Detect which cell encompasses the target text, then output its (x, y) center coordinate. 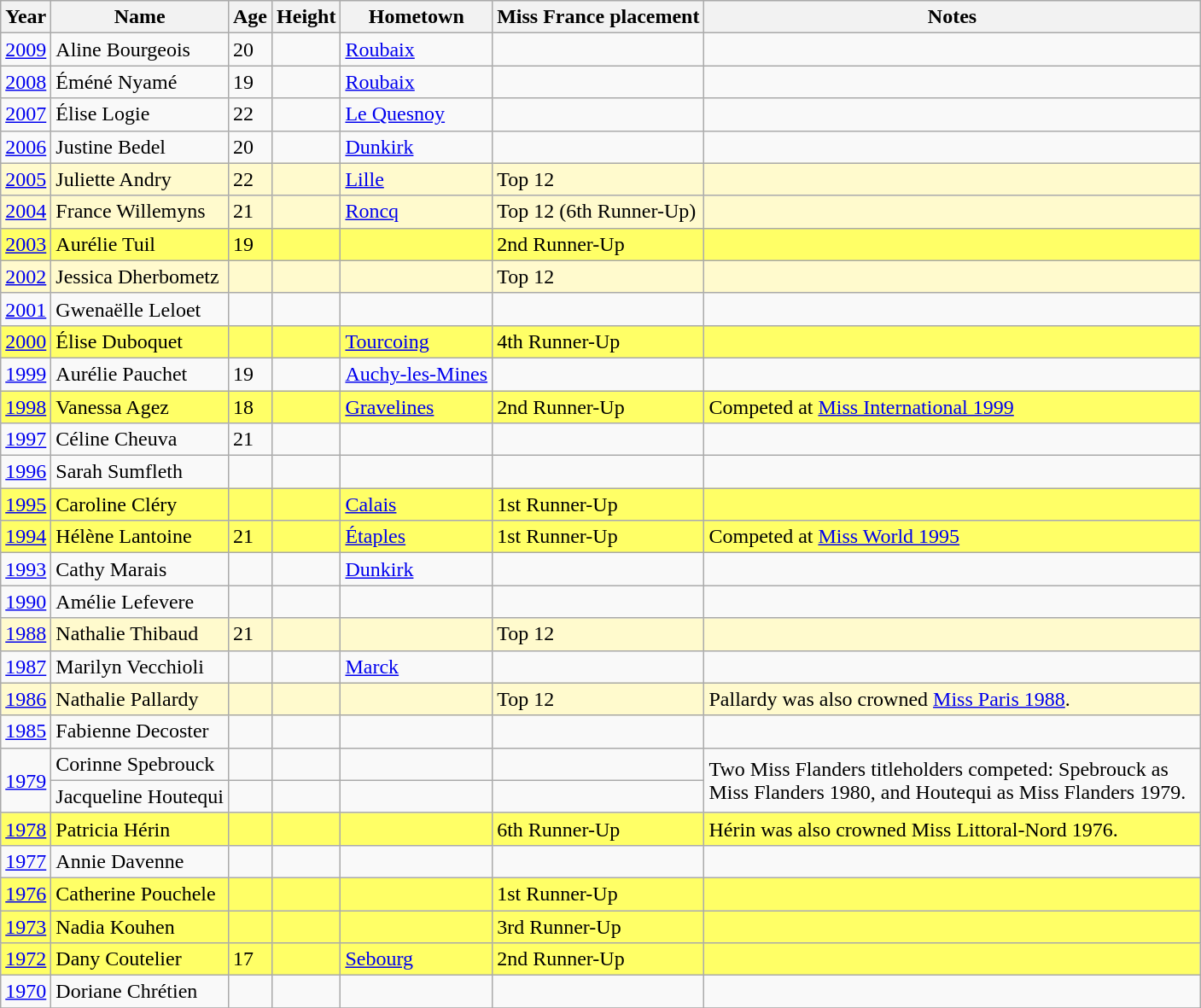
Notes (953, 17)
Amélie Lefevere (140, 602)
Hérin was also crowned Miss Littoral-Nord 1976. (953, 829)
2004 (26, 212)
Year (26, 17)
Gravelines (417, 407)
Sebourg (417, 959)
1973 (26, 926)
Sarah Sumfleth (140, 472)
Aurélie Pauchet (140, 374)
Annie Davenne (140, 861)
18 (249, 407)
2009 (26, 50)
1987 (26, 667)
Lille (417, 179)
1978 (26, 829)
2005 (26, 179)
Corinne Spebrouck (140, 764)
Hometown (417, 17)
Hélène Lantoine (140, 537)
Competed at Miss International 1999 (953, 407)
Marilyn Vecchioli (140, 667)
Marck (417, 667)
Élise Duboquet (140, 341)
1998 (26, 407)
2000 (26, 341)
1972 (26, 959)
2006 (26, 147)
Vanessa Agez (140, 407)
Fabienne Decoster (140, 731)
1970 (26, 992)
1996 (26, 472)
Dany Coutelier (140, 959)
2003 (26, 244)
2007 (26, 114)
Élise Logie (140, 114)
Tourcoing (417, 341)
Nathalie Pallardy (140, 699)
Roncq (417, 212)
Nadia Kouhen (140, 926)
1986 (26, 699)
Caroline Cléry (140, 504)
4th Runner-Up (598, 341)
3rd Runner-Up (598, 926)
1999 (26, 374)
1997 (26, 440)
Aline Bourgeois (140, 50)
Nathalie Thibaud (140, 634)
Height (306, 17)
Doriane Chrétien (140, 992)
Aurélie Tuil (140, 244)
Pallardy was also crowned Miss Paris 1988. (953, 699)
Competed at Miss World 1995 (953, 537)
1985 (26, 731)
Éméné Nyamé (140, 82)
Two Miss Flanders titleholders competed: Spebrouck as Miss Flanders 1980, and Houtequi as Miss Flanders 1979. (953, 780)
Age (249, 17)
Juliette Andry (140, 179)
Auchy-les-Mines (417, 374)
Calais (417, 504)
Patricia Hérin (140, 829)
1993 (26, 569)
Catherine Pouchele (140, 894)
2008 (26, 82)
1988 (26, 634)
Justine Bedel (140, 147)
Gwenaëlle Leloet (140, 309)
6th Runner-Up (598, 829)
17 (249, 959)
1990 (26, 602)
Jessica Dherbometz (140, 277)
1979 (26, 780)
1977 (26, 861)
Céline Cheuva (140, 440)
Étaples (417, 537)
1994 (26, 537)
Name (140, 17)
Miss France placement (598, 17)
Jacqueline Houtequi (140, 796)
2002 (26, 277)
1976 (26, 894)
Cathy Marais (140, 569)
1995 (26, 504)
Le Quesnoy (417, 114)
Top 12 (6th Runner-Up) (598, 212)
2001 (26, 309)
France Willemyns (140, 212)
